Output the [X, Y] coordinate of the center of the cell containing the given text.  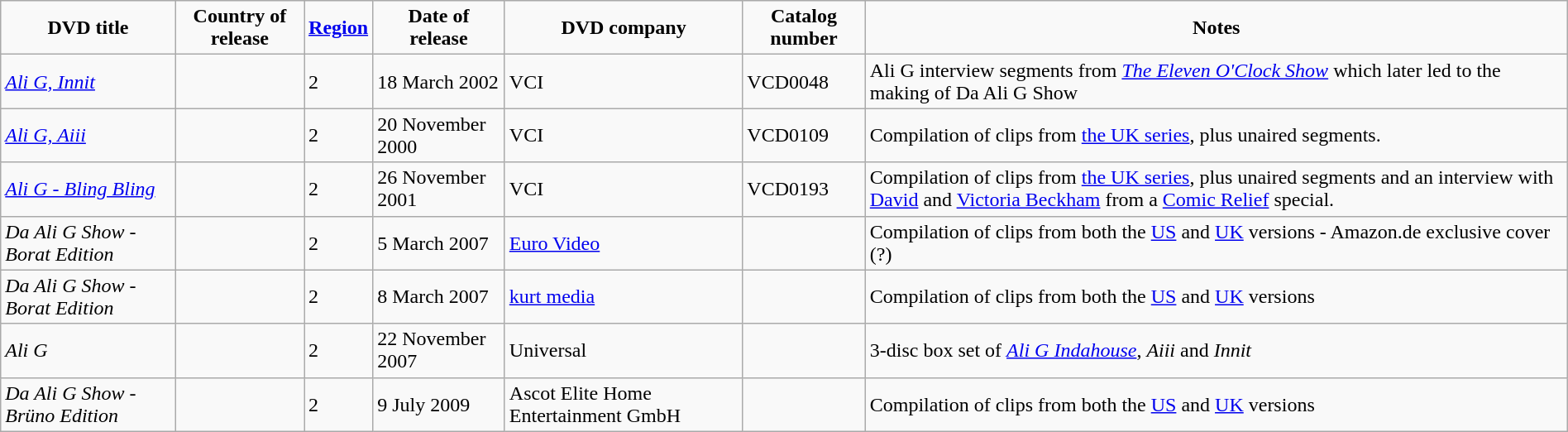
Ali G interview segments from The Eleven O'Clock Show which later led to the making of Da Ali G Show [1216, 81]
22 November 2007 [439, 351]
3-disc box set of Ali G Indahouse, Aiii and Innit [1216, 351]
Compilation of clips from the UK series, plus unaired segments. [1216, 136]
Ali G, Aiii [88, 136]
Ali G, Innit [88, 81]
DVD company [624, 28]
26 November 2001 [439, 189]
Ali G - Bling Bling [88, 189]
VCD0109 [804, 136]
8 March 2007 [439, 296]
Ali G [88, 351]
Compilation of clips from both the US and UK versions - Amazon.de exclusive cover (?) [1216, 243]
18 March 2002 [439, 81]
Compilation of clips from the UK series, plus unaired segments and an interview with David and Victoria Beckham from a Comic Relief special. [1216, 189]
Country of release [240, 28]
Date of release [439, 28]
kurt media [624, 296]
Euro Video [624, 243]
Da Ali G Show - Brüno Edition [88, 404]
Catalog number [804, 28]
DVD title [88, 28]
Ascot Elite Home Entertainment GmbH [624, 404]
VCD0048 [804, 81]
VCD0193 [804, 189]
9 July 2009 [439, 404]
5 March 2007 [439, 243]
Notes [1216, 28]
20 November 2000 [439, 136]
Universal [624, 351]
Region [339, 28]
